Search for the cell housing the specified text and yield its (x, y) center coordinate. 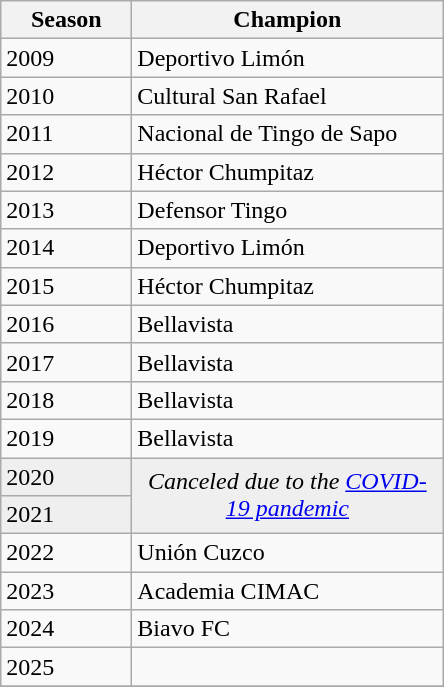
2024 (66, 629)
Defensor Tingo (288, 210)
Academia CIMAC (288, 591)
2011 (66, 134)
Canceled due to the COVID-19 pandemic (288, 496)
2019 (66, 438)
2012 (66, 172)
2021 (66, 515)
2014 (66, 248)
2013 (66, 210)
Cultural San Rafael (288, 96)
2025 (66, 667)
2010 (66, 96)
2017 (66, 362)
Unión Cuzco (288, 553)
2018 (66, 400)
Biavo FC (288, 629)
Nacional de Tingo de Sapo (288, 134)
2016 (66, 324)
2020 (66, 477)
2009 (66, 58)
2015 (66, 286)
2023 (66, 591)
2022 (66, 553)
Season (66, 20)
Champion (288, 20)
